From the cell containing the given text, extract its center point as (X, Y) coordinate. 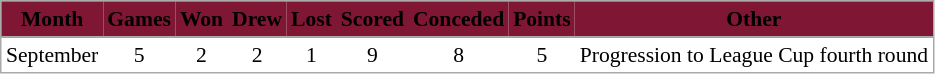
Scored (372, 20)
Other (754, 20)
Drew (258, 20)
Progression to League Cup fourth round (754, 55)
Games (140, 20)
8 (458, 55)
Won (201, 20)
Month (52, 20)
Points (542, 20)
Conceded (458, 20)
Lost (312, 20)
9 (372, 55)
1 (312, 55)
September (52, 55)
